Locate the cell with the specified text and output its (x, y) center coordinate. 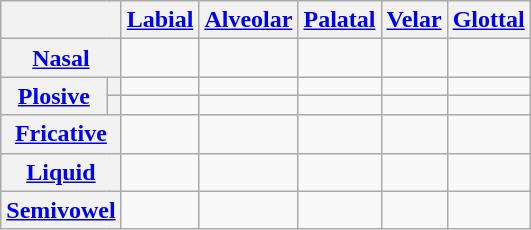
Velar (414, 20)
Palatal (340, 20)
Plosive (54, 96)
Nasal (61, 58)
Liquid (61, 172)
Alveolar (248, 20)
Semivowel (61, 210)
Fricative (61, 134)
Glottal (488, 20)
Labial (160, 20)
